Provide the (X, Y) coordinate of the cell's center where the given text is located.  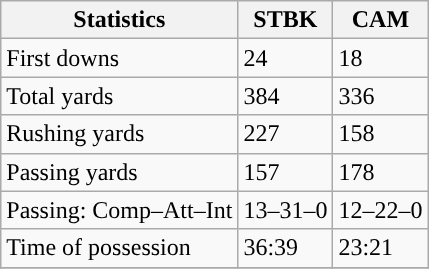
First downs (120, 58)
23:21 (380, 248)
227 (286, 134)
158 (380, 134)
24 (286, 58)
12–22–0 (380, 210)
157 (286, 172)
36:39 (286, 248)
Statistics (120, 20)
Total yards (120, 96)
Rushing yards (120, 134)
336 (380, 96)
18 (380, 58)
Passing yards (120, 172)
384 (286, 96)
STBK (286, 20)
Time of possession (120, 248)
CAM (380, 20)
13–31–0 (286, 210)
178 (380, 172)
Passing: Comp–Att–Int (120, 210)
